Extract the (X, Y) coordinate from the center of the cell holding the provided text.  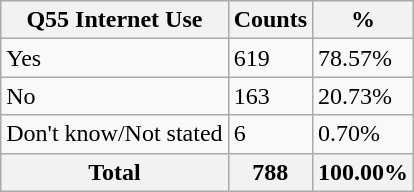
% (364, 20)
20.73% (364, 96)
Don't know/Not stated (114, 134)
100.00% (364, 172)
788 (270, 172)
No (114, 96)
0.70% (364, 134)
6 (270, 134)
619 (270, 58)
Total (114, 172)
Q55 Internet Use (114, 20)
163 (270, 96)
Counts (270, 20)
Yes (114, 58)
78.57% (364, 58)
